Detect which cell encompasses the target text, then output its (X, Y) center coordinate. 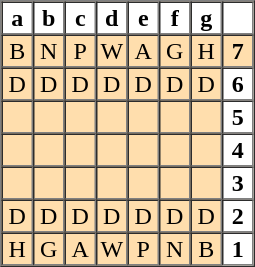
f (175, 18)
a (18, 18)
6 (238, 84)
c (80, 18)
7 (238, 50)
2 (238, 216)
4 (238, 150)
b (49, 18)
3 (238, 182)
5 (238, 116)
1 (238, 248)
d (112, 18)
g (206, 18)
e (144, 18)
